Identify which cell holds the provided text, then report its [x, y] central coordinate. 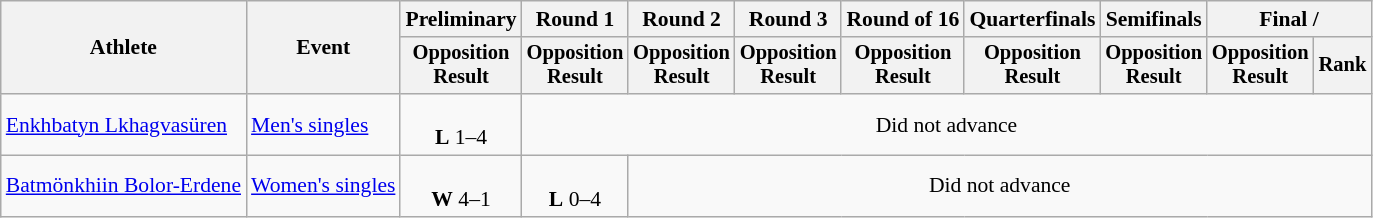
Athlete [124, 48]
Round 2 [682, 19]
Round 3 [788, 19]
Batmönkhiin Bolor-Erdene [124, 186]
Women's singles [323, 186]
Men's singles [323, 124]
W 4–1 [460, 186]
Quarterfinals [1032, 19]
Final / [1289, 19]
Round of 16 [902, 19]
Preliminary [460, 19]
L 1–4 [460, 124]
L 0–4 [576, 186]
Rank [1343, 66]
Round 1 [576, 19]
Enkhbatyn Lkhagvasüren [124, 124]
Event [323, 48]
Semifinals [1154, 19]
